Output the (x, y) coordinate of the center of the cell containing the given text.  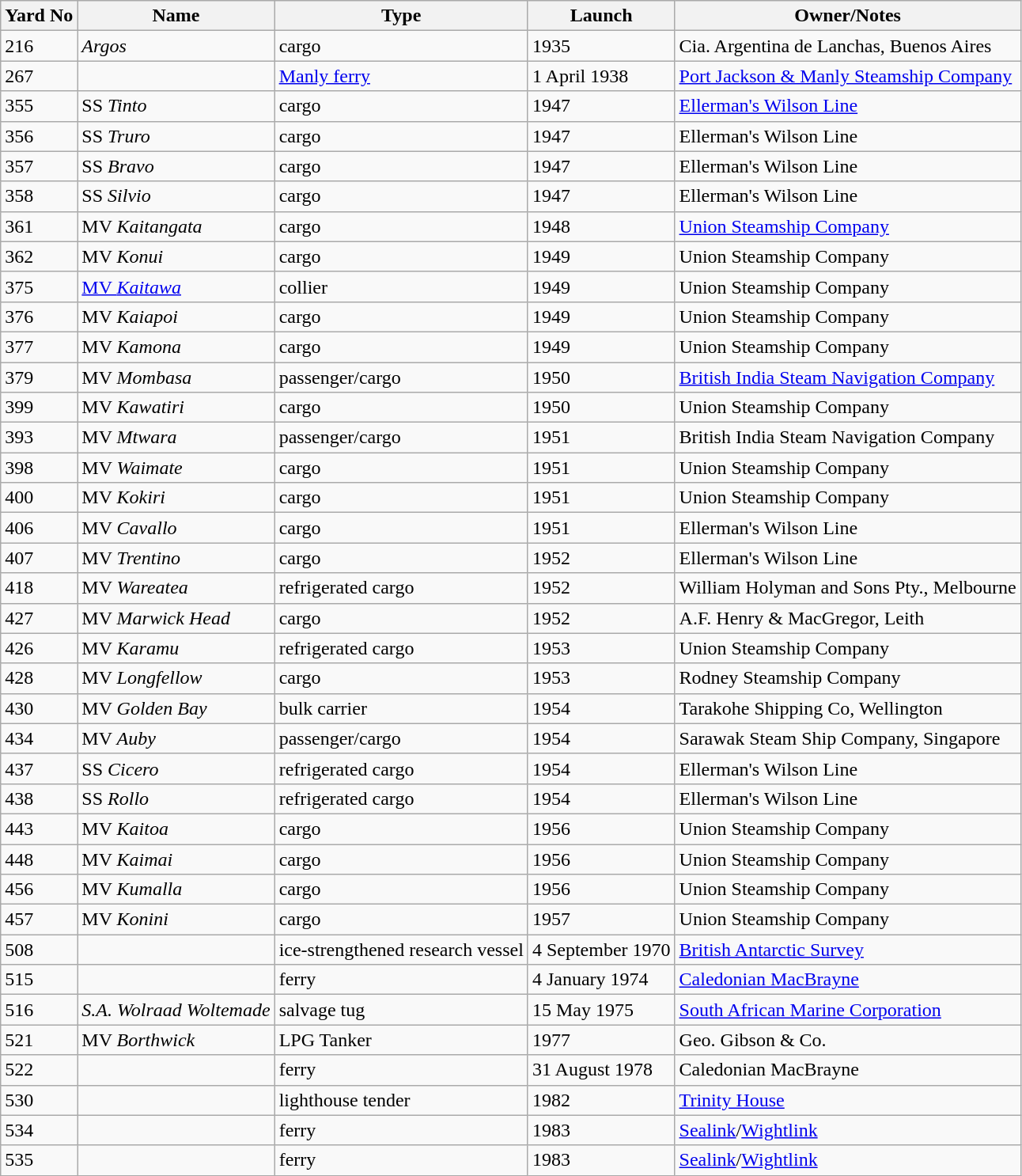
Yard No (40, 16)
1957 (601, 920)
426 (40, 648)
MV Konini (176, 920)
398 (40, 468)
377 (40, 347)
407 (40, 558)
South African Marine Corporation (848, 1010)
530 (40, 1100)
S.A. Wolraad Woltemade (176, 1010)
MV Cavallo (176, 528)
MV Kaitangata (176, 226)
456 (40, 890)
508 (40, 950)
MV Waimate (176, 468)
MV Kaiapoi (176, 317)
1935 (601, 46)
SS Truro (176, 136)
Port Jackson & Manly Steamship Company (848, 76)
SS Rollo (176, 799)
Tarakohe Shipping Co, Wellington (848, 708)
4 September 1970 (601, 950)
MV Trentino (176, 558)
448 (40, 859)
216 (40, 46)
375 (40, 286)
MV Marwick Head (176, 618)
430 (40, 708)
SS Cicero (176, 768)
Cia. Argentina de Lanchas, Buenos Aires (848, 46)
521 (40, 1040)
356 (40, 136)
400 (40, 498)
SS Tinto (176, 106)
427 (40, 618)
362 (40, 256)
MV Kumalla (176, 890)
British Antarctic Survey (848, 950)
1 April 1938 (601, 76)
Trinity House (848, 1100)
MV Longfellow (176, 678)
534 (40, 1130)
Geo. Gibson & Co. (848, 1040)
399 (40, 408)
William Holyman and Sons Pty., Melbourne (848, 588)
434 (40, 738)
418 (40, 588)
393 (40, 438)
MV Karamu (176, 648)
MV Mombasa (176, 377)
MV Konui (176, 256)
358 (40, 196)
MV Mtwara (176, 438)
MV Golden Bay (176, 708)
MV Kawatiri (176, 408)
ice-strengthened research vessel (401, 950)
Argos (176, 46)
Sarawak Steam Ship Company, Singapore (848, 738)
salvage tug (401, 1010)
MV Kokiri (176, 498)
1948 (601, 226)
357 (40, 166)
267 (40, 76)
A.F. Henry & MacGregor, Leith (848, 618)
428 (40, 678)
31 August 1978 (601, 1070)
MV Auby (176, 738)
SS Bravo (176, 166)
376 (40, 317)
438 (40, 799)
MV Wareatea (176, 588)
lighthouse tender (401, 1100)
515 (40, 980)
collier (401, 286)
MV Kaitoa (176, 829)
Manly ferry (401, 76)
437 (40, 768)
MV Kaitawa (176, 286)
1982 (601, 1100)
Launch (601, 16)
15 May 1975 (601, 1010)
bulk carrier (401, 708)
Rodney Steamship Company (848, 678)
LPG Tanker (401, 1040)
535 (40, 1160)
SS Silvio (176, 196)
Type (401, 16)
MV Borthwick (176, 1040)
406 (40, 528)
4 January 1974 (601, 980)
522 (40, 1070)
443 (40, 829)
355 (40, 106)
Name (176, 16)
516 (40, 1010)
Owner/Notes (848, 16)
361 (40, 226)
457 (40, 920)
MV Kamona (176, 347)
1977 (601, 1040)
MV Kaimai (176, 859)
379 (40, 377)
